Return [x, y] of the center of cell containing provided text 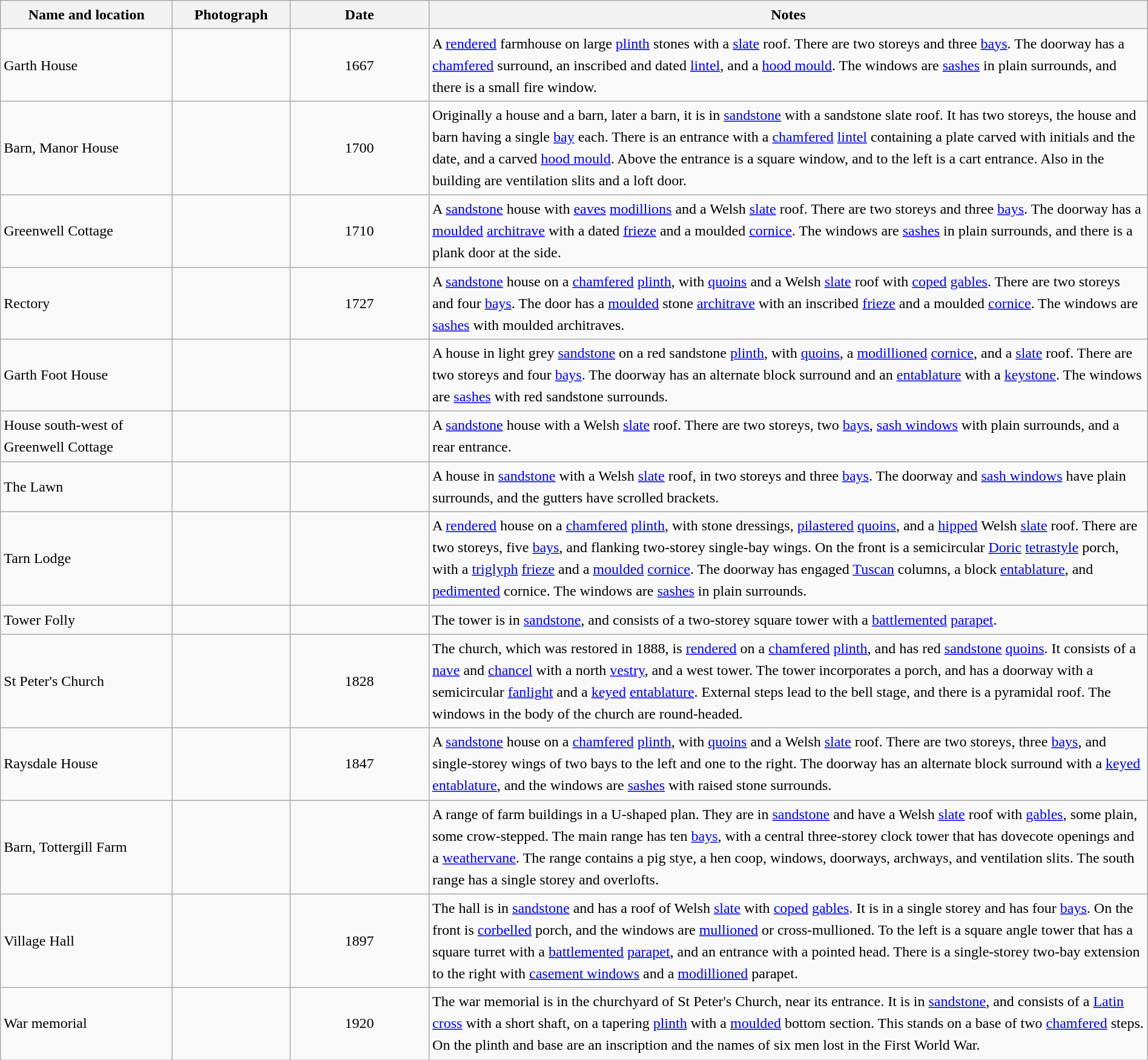
Raysdale House [87, 764]
Barn, Manor House [87, 148]
War memorial [87, 1024]
House south-west of Greenwell Cottage [87, 436]
Barn, Tottergill Farm [87, 848]
Greenwell Cottage [87, 231]
1710 [360, 231]
Tarn Lodge [87, 558]
1920 [360, 1024]
Notes [788, 15]
Rectory [87, 303]
Village Hall [87, 941]
A sandstone house with a Welsh slate roof. There are two storeys, two bays, sash windows with plain surrounds, and a rear entrance. [788, 436]
1897 [360, 941]
The tower is in sandstone, and consists of a two-storey square tower with a battlemented parapet. [788, 620]
1847 [360, 764]
Tower Folly [87, 620]
Date [360, 15]
1667 [360, 65]
Garth Foot House [87, 375]
Photograph [231, 15]
1727 [360, 303]
1828 [360, 680]
Name and location [87, 15]
1700 [360, 148]
Garth House [87, 65]
St Peter's Church [87, 680]
The Lawn [87, 487]
